Return [X, Y] of the center of cell containing provided text 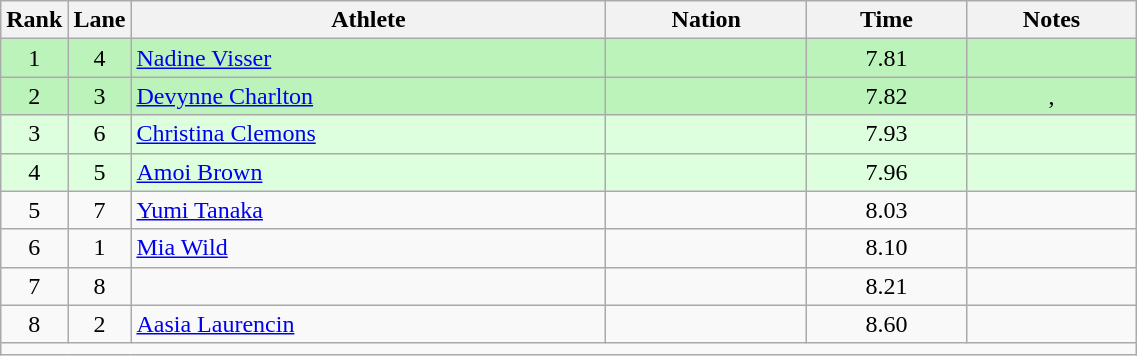
Aasia Laurencin [368, 324]
8.21 [887, 286]
Nadine Visser [368, 58]
7.81 [887, 58]
Christina Clemons [368, 134]
Lane [100, 20]
Time [887, 20]
Athlete [368, 20]
Yumi Tanaka [368, 210]
, [1052, 96]
7.93 [887, 134]
Devynne Charlton [368, 96]
8.60 [887, 324]
8.03 [887, 210]
8.10 [887, 248]
7.96 [887, 172]
7.82 [887, 96]
Nation [706, 20]
Notes [1052, 20]
Mia Wild [368, 248]
Amoi Brown [368, 172]
Rank [34, 20]
